Output the (x, y) coordinate of the center of the cell containing the given text.  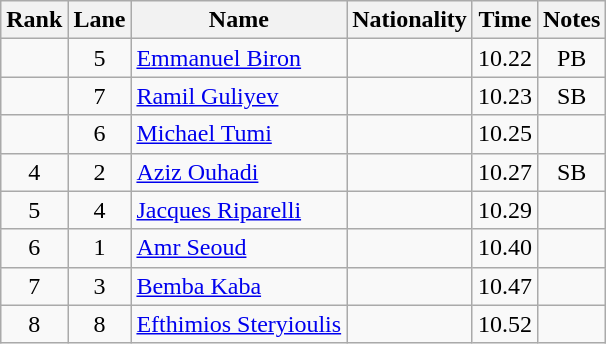
10.23 (504, 96)
PB (571, 58)
Nationality (410, 20)
10.25 (504, 134)
10.27 (504, 172)
10.47 (504, 286)
Time (504, 20)
Amr Seoud (239, 248)
3 (100, 286)
1 (100, 248)
2 (100, 172)
Jacques Riparelli (239, 210)
Name (239, 20)
Aziz Ouhadi (239, 172)
Bemba Kaba (239, 286)
10.52 (504, 324)
10.22 (504, 58)
Emmanuel Biron (239, 58)
Rank (34, 20)
Michael Tumi (239, 134)
Ramil Guliyev (239, 96)
Lane (100, 20)
Notes (571, 20)
Efthimios Steryioulis (239, 324)
10.40 (504, 248)
10.29 (504, 210)
